Provide the (x, y) coordinate of the cell's center where the given text is located.  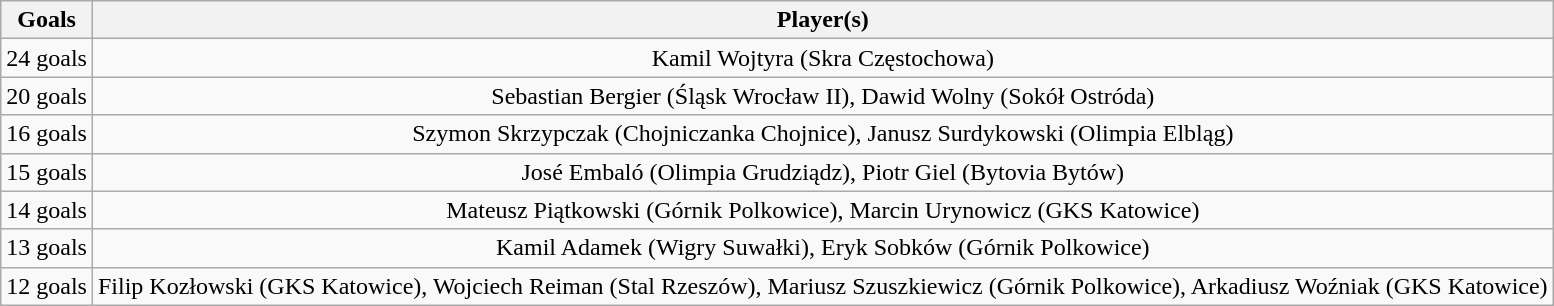
16 goals (47, 134)
24 goals (47, 58)
Kamil Wojtyra (Skra Częstochowa) (822, 58)
Mateusz Piątkowski (Górnik Polkowice), Marcin Urynowicz (GKS Katowice) (822, 210)
15 goals (47, 172)
Filip Kozłowski (GKS Katowice), Wojciech Reiman (Stal Rzeszów), Mariusz Szuszkiewicz (Górnik Polkowice), Arkadiusz Woźniak (GKS Katowice) (822, 286)
20 goals (47, 96)
Sebastian Bergier (Śląsk Wrocław II), Dawid Wolny (Sokół Ostróda) (822, 96)
Kamil Adamek (Wigry Suwałki), Eryk Sobków (Górnik Polkowice) (822, 248)
12 goals (47, 286)
Szymon Skrzypczak (Chojniczanka Chojnice), Janusz Surdykowski (Olimpia Elbląg) (822, 134)
Goals (47, 20)
José Embaló (Olimpia Grudziądz), Piotr Giel (Bytovia Bytów) (822, 172)
13 goals (47, 248)
14 goals (47, 210)
Player(s) (822, 20)
